Return the [X, Y] coordinate for the center point of the cell that contains the specified text.  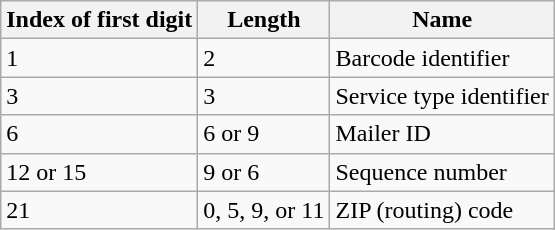
ZIP (routing) code [442, 210]
2 [264, 58]
21 [100, 210]
1 [100, 58]
Name [442, 20]
Service type identifier [442, 96]
12 or 15 [100, 172]
6 or 9 [264, 134]
Sequence number [442, 172]
6 [100, 134]
Length [264, 20]
Barcode identifier [442, 58]
Index of first digit [100, 20]
Mailer ID [442, 134]
9 or 6 [264, 172]
0, 5, 9, or 11 [264, 210]
